Provide the (X, Y) coordinate of the cell's center where the given text is located.  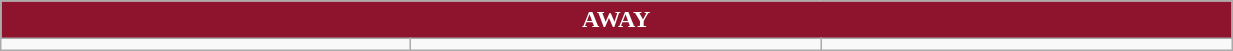
AWAY (616, 20)
